Identify which cell holds the provided text, then report its (X, Y) central coordinate. 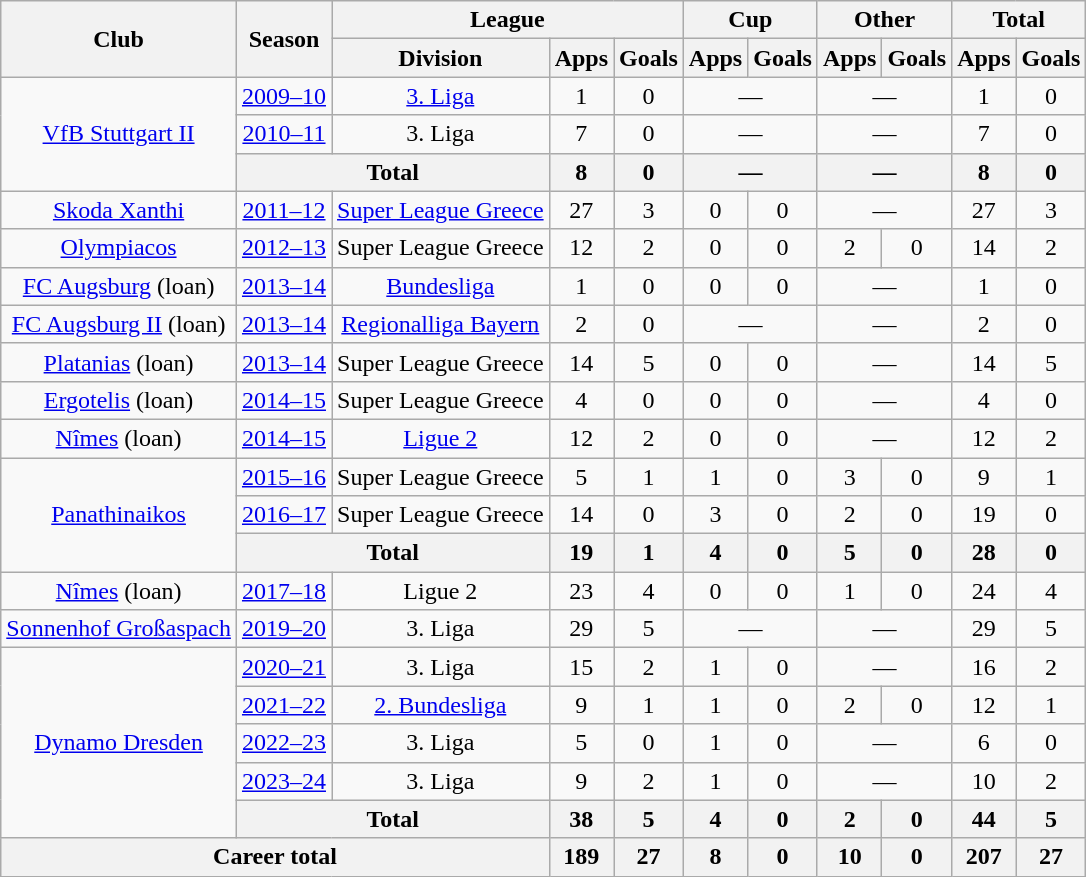
38 (581, 819)
Sonnenhof Großaspach (119, 629)
2019–20 (284, 629)
16 (984, 667)
2009–10 (284, 96)
189 (581, 857)
Season (284, 39)
Olympiacos (119, 248)
Platanias (loan) (119, 362)
23 (581, 591)
Panathinaikos (119, 515)
Bundesliga (441, 286)
2. Bundesliga (441, 705)
28 (984, 553)
Other (884, 20)
Career total (275, 857)
2023–24 (284, 781)
FC Augsburg II (loan) (119, 324)
FC Augsburg (loan) (119, 286)
2017–18 (284, 591)
24 (984, 591)
2020–21 (284, 667)
2016–17 (284, 515)
6 (984, 743)
Club (119, 39)
Regionalliga Bayern (441, 324)
15 (581, 667)
Skoda Xanthi (119, 210)
Division (441, 58)
Ergotelis (loan) (119, 400)
2010–11 (284, 134)
League (508, 20)
2012–13 (284, 248)
VfB Stuttgart II (119, 134)
207 (984, 857)
Cup (750, 20)
2021–22 (284, 705)
44 (984, 819)
2022–23 (284, 743)
Dynamo Dresden (119, 743)
2011–12 (284, 210)
2015–16 (284, 477)
